Output the (X, Y) coordinate of the center of the cell containing the given text.  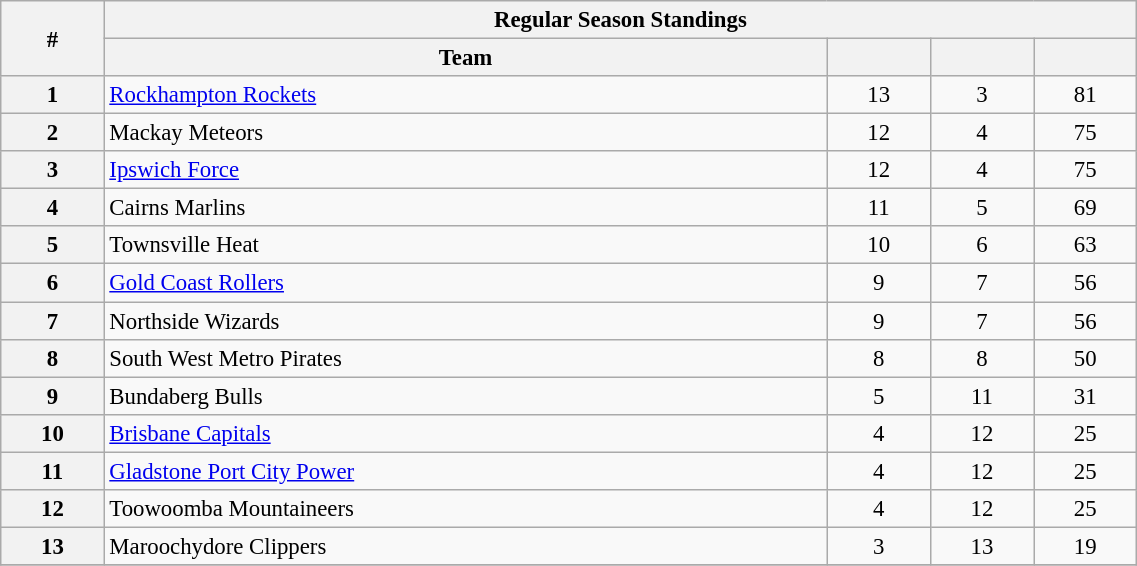
63 (1086, 245)
69 (1086, 208)
# (52, 38)
Townsville Heat (466, 245)
Northside Wizards (466, 321)
South West Metro Pirates (466, 358)
Gladstone Port City Power (466, 471)
Maroochydore Clippers (466, 546)
Mackay Meteors (466, 133)
Bundaberg Bulls (466, 396)
Brisbane Capitals (466, 433)
Gold Coast Rollers (466, 283)
50 (1086, 358)
2 (52, 133)
19 (1086, 546)
Team (466, 58)
1 (52, 95)
81 (1086, 95)
Cairns Marlins (466, 208)
Toowoomba Mountaineers (466, 509)
Rockhampton Rockets (466, 95)
Ipswich Force (466, 170)
Regular Season Standings (620, 20)
31 (1086, 396)
